Find where the given text appears and provide that cell's center as (x, y) coordinate. 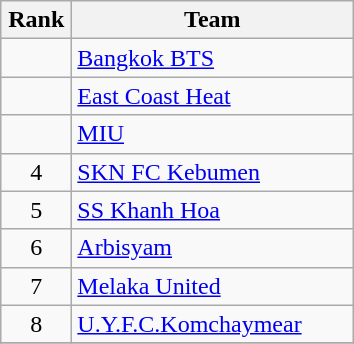
MIU (212, 134)
Rank (36, 20)
SS Khanh Hoa (212, 210)
8 (36, 324)
6 (36, 248)
Team (212, 20)
Melaka United (212, 286)
SKN FC Kebumen (212, 172)
Bangkok BTS (212, 58)
7 (36, 286)
U.Y.F.C.Komchaymear (212, 324)
Arbisyam (212, 248)
4 (36, 172)
5 (36, 210)
East Coast Heat (212, 96)
